Return the [x, y] coordinate for the center point of the cell that contains the specified text.  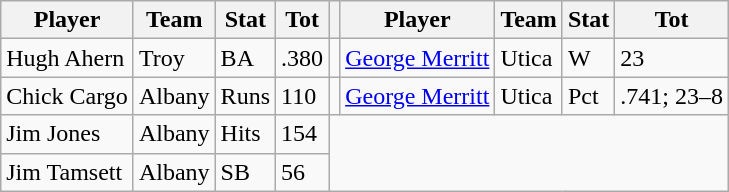
SB [245, 172]
Jim Tamsett [68, 172]
Runs [245, 96]
.741; 23–8 [672, 96]
Hits [245, 134]
.380 [302, 58]
110 [302, 96]
154 [302, 134]
BA [245, 58]
Pct [588, 96]
W [588, 58]
Chick Cargo [68, 96]
Jim Jones [68, 134]
Hugh Ahern [68, 58]
Troy [174, 58]
23 [672, 58]
56 [302, 172]
